For the text-containing cell, return its midpoint in [x, y] coordinate format. 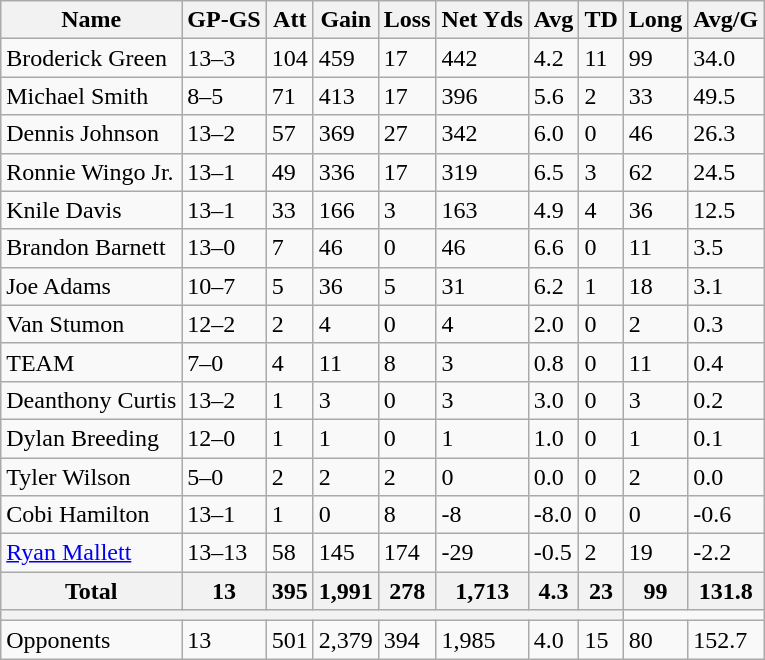
7–0 [224, 362]
-8 [482, 515]
152.7 [726, 640]
Van Stumon [92, 324]
Att [290, 20]
Name [92, 20]
Gain [346, 20]
3.1 [726, 286]
Michael Smith [92, 96]
459 [346, 58]
1,985 [482, 640]
4.2 [554, 58]
Avg [554, 20]
58 [290, 553]
-29 [482, 553]
27 [407, 134]
Deanthony Curtis [92, 400]
166 [346, 210]
23 [601, 591]
Cobi Hamilton [92, 515]
GP-GS [224, 20]
26.3 [726, 134]
4.0 [554, 640]
15 [601, 640]
1,713 [482, 591]
396 [482, 96]
1.0 [554, 438]
336 [346, 172]
163 [482, 210]
62 [655, 172]
TD [601, 20]
Knile Davis [92, 210]
13–13 [224, 553]
Long [655, 20]
18 [655, 286]
12.5 [726, 210]
80 [655, 640]
8–5 [224, 96]
Ronnie Wingo Jr. [92, 172]
2.0 [554, 324]
12–2 [224, 324]
395 [290, 591]
4.3 [554, 591]
31 [482, 286]
145 [346, 553]
Total [92, 591]
0.3 [726, 324]
-8.0 [554, 515]
Opponents [92, 640]
501 [290, 640]
0.2 [726, 400]
4.9 [554, 210]
174 [407, 553]
Broderick Green [92, 58]
6.5 [554, 172]
3.0 [554, 400]
13–0 [224, 248]
Dylan Breeding [92, 438]
394 [407, 640]
10–7 [224, 286]
-0.5 [554, 553]
131.8 [726, 591]
Net Yds [482, 20]
5.6 [554, 96]
413 [346, 96]
49.5 [726, 96]
57 [290, 134]
5–0 [224, 477]
Avg/G [726, 20]
Ryan Mallett [92, 553]
34.0 [726, 58]
104 [290, 58]
Loss [407, 20]
1,991 [346, 591]
442 [482, 58]
0.8 [554, 362]
13–3 [224, 58]
342 [482, 134]
12–0 [224, 438]
2,379 [346, 640]
Dennis Johnson [92, 134]
71 [290, 96]
0.4 [726, 362]
Brandon Barnett [92, 248]
24.5 [726, 172]
369 [346, 134]
319 [482, 172]
TEAM [92, 362]
6.2 [554, 286]
Tyler Wilson [92, 477]
Joe Adams [92, 286]
-2.2 [726, 553]
278 [407, 591]
6.0 [554, 134]
6.6 [554, 248]
3.5 [726, 248]
0.1 [726, 438]
19 [655, 553]
49 [290, 172]
7 [290, 248]
-0.6 [726, 515]
